Capture the cell that displays the provided text and extract its (X, Y) central coordinate. 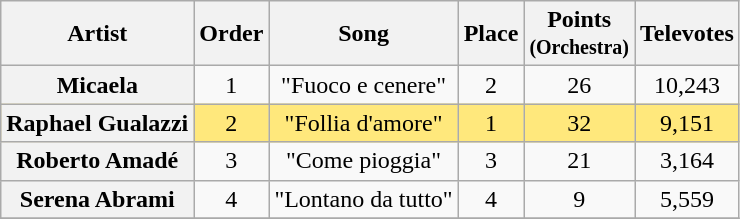
3,164 (686, 161)
"Follia d'amore" (364, 123)
Serena Abrami (98, 199)
Televotes (686, 34)
"Fuoco e cenere" (364, 85)
"Come pioggia" (364, 161)
9,151 (686, 123)
Points(Orchestra) (580, 34)
Song (364, 34)
26 (580, 85)
Order (232, 34)
5,559 (686, 199)
32 (580, 123)
Roberto Amadé (98, 161)
Micaela (98, 85)
Artist (98, 34)
21 (580, 161)
Raphael Gualazzi (98, 123)
10,243 (686, 85)
Place (491, 34)
"Lontano da tutto" (364, 199)
9 (580, 199)
